Return the [X, Y] coordinate for the center point of the cell that contains the specified text.  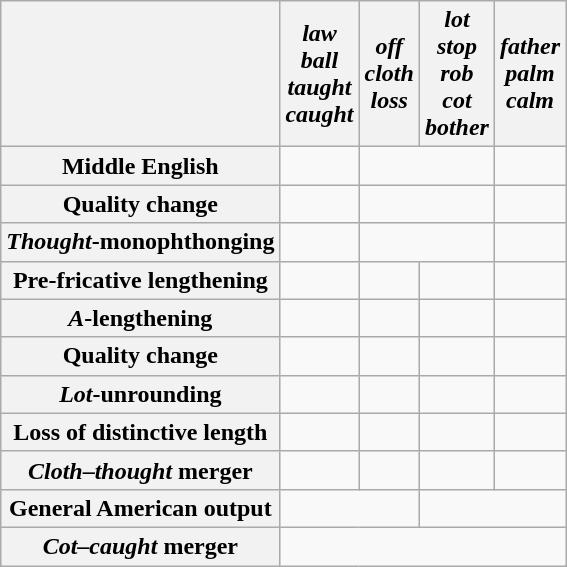
Lot-unrounding [140, 394]
Loss of distinctive length [140, 432]
lotstoprobcotbother [456, 74]
Middle English [140, 166]
lawballtaughtcaught [320, 74]
A-lengthening [140, 318]
Cot–caught merger [140, 546]
Pre-fricative lengthening [140, 280]
Cloth–thought merger [140, 470]
offclothloss [389, 74]
Thought-monophthonging [140, 242]
fatherpalmcalm [530, 74]
General American output [140, 508]
